Output the [x, y] coordinate of the center of the cell containing the given text.  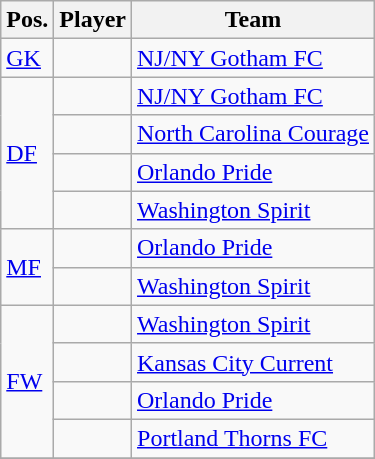
North Carolina Courage [254, 134]
Pos. [28, 20]
MF [28, 267]
Team [254, 20]
Player [93, 20]
GK [28, 58]
DF [28, 153]
Portland Thorns FC [254, 438]
Kansas City Current [254, 362]
FW [28, 381]
